For the text-containing cell, return its midpoint in [x, y] coordinate format. 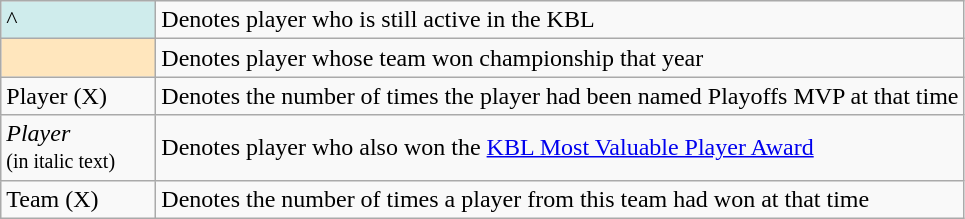
Team (X) [78, 199]
Denotes the number of times a player from this team had won at that time [560, 199]
Player(in italic text) [78, 148]
Denotes player who is still active in the KBL [560, 20]
Player (X) [78, 96]
Denotes player whose team won championship that year [560, 58]
^ [78, 20]
Denotes the number of times the player had been named Playoffs MVP at that time [560, 96]
Denotes player who also won the KBL Most Valuable Player Award [560, 148]
